Scan for the cell matching the given text and deliver its (X, Y) coordinate at center. 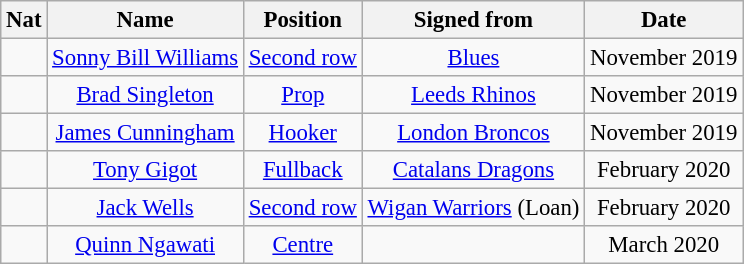
Leeds Rhinos (474, 95)
London Broncos (474, 133)
Fullback (302, 170)
March 2020 (664, 245)
Name (146, 20)
James Cunningham (146, 133)
Centre (302, 245)
Prop (302, 95)
Brad Singleton (146, 95)
Catalans Dragons (474, 170)
Jack Wells (146, 208)
Tony Gigot (146, 170)
Date (664, 20)
Position (302, 20)
Hooker (302, 133)
Nat (24, 20)
Signed from (474, 20)
Blues (474, 58)
Quinn Ngawati (146, 245)
Sonny Bill Williams (146, 58)
Wigan Warriors (Loan) (474, 208)
